Provide the [X, Y] coordinate of the cell's center where the given text is located.  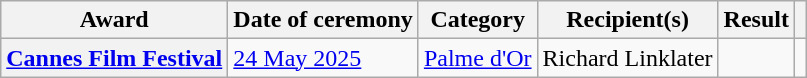
Palme d'Or [478, 58]
Date of ceremony [324, 20]
Result [756, 20]
Award [114, 20]
Richard Linklater [628, 58]
Category [478, 20]
Recipient(s) [628, 20]
Cannes Film Festival [114, 58]
24 May 2025 [324, 58]
